Locate the cell with the specified text and output its (x, y) center coordinate. 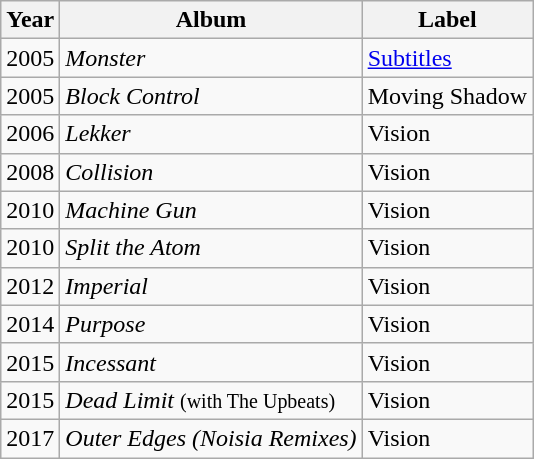
Album (211, 20)
Machine Gun (211, 210)
Monster (211, 58)
Block Control (211, 96)
Year (30, 20)
2006 (30, 134)
Imperial (211, 286)
Split the Atom (211, 248)
Purpose (211, 324)
2008 (30, 172)
2012 (30, 286)
Dead Limit (with The Upbeats) (211, 400)
2017 (30, 438)
Lekker (211, 134)
Collision (211, 172)
2014 (30, 324)
Label (447, 20)
Incessant (211, 362)
Moving Shadow (447, 96)
Outer Edges (Noisia Remixes) (211, 438)
Subtitles (447, 58)
